For the text-containing cell, return its midpoint in [x, y] coordinate format. 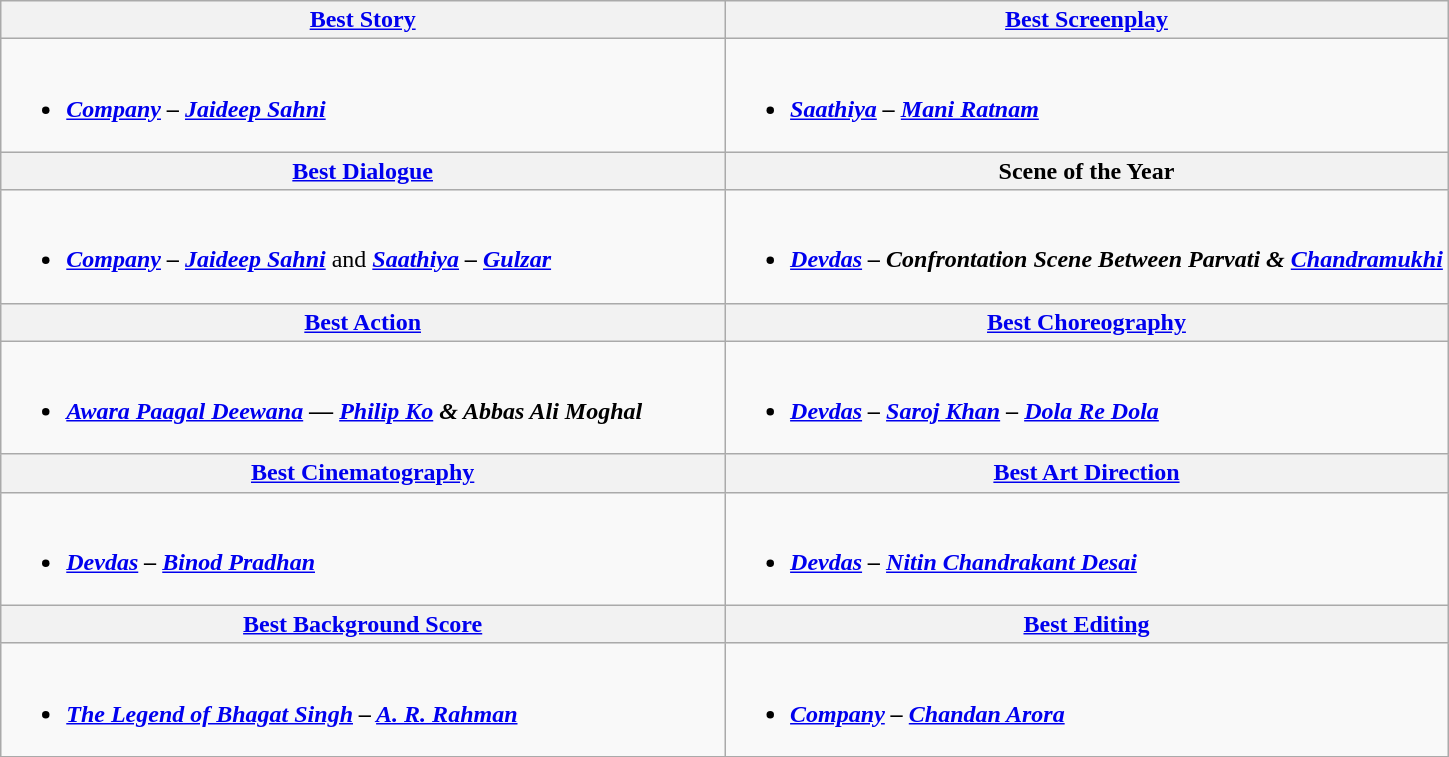
Best Action [363, 322]
Company – Chandan Arora [1087, 700]
Company – Jaideep Sahni and Saathiya – Gulzar [363, 246]
Best Choreography [1087, 322]
The Legend of Bhagat Singh – A. R. Rahman [363, 700]
Best Cinematography [363, 473]
Best Dialogue [363, 171]
Awara Paagal Deewana — Philip Ko & Abbas Ali Moghal [363, 398]
Best Art Direction [1087, 473]
Scene of the Year [1087, 171]
Best Background Score [363, 624]
Devdas – Nitin Chandrakant Desai [1087, 548]
Devdas – Saroj Khan – Dola Re Dola [1087, 398]
Devdas – Confrontation Scene Between Parvati & Chandramukhi [1087, 246]
Company – Jaideep Sahni [363, 96]
Devdas – Binod Pradhan [363, 548]
Best Story [363, 20]
Best Editing [1087, 624]
Saathiya – Mani Ratnam [1087, 96]
Best Screenplay [1087, 20]
